Return the (x, y) coordinate for the center point of the cell that contains the specified text.  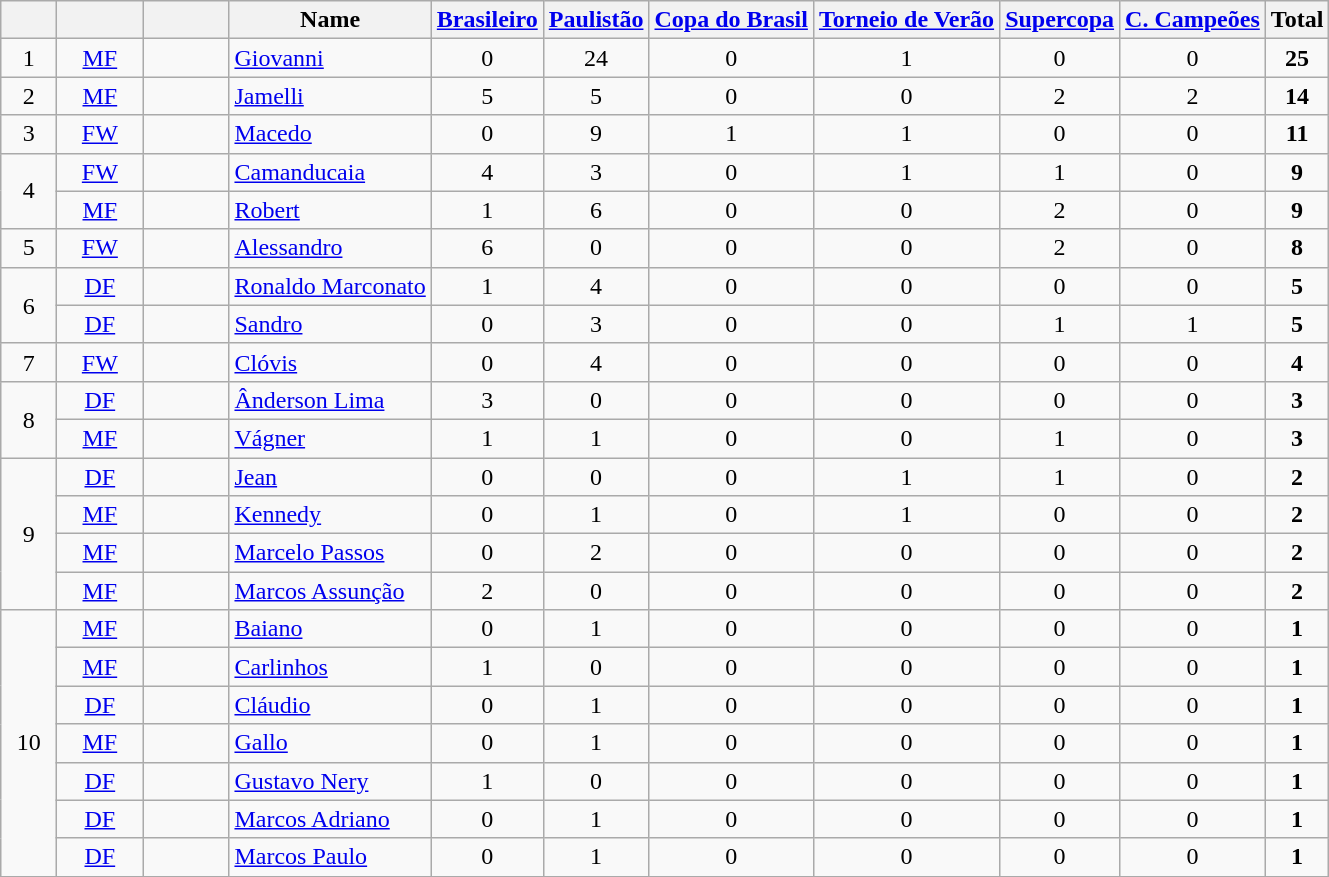
Vágner (330, 438)
11 (1297, 134)
Marcos Assunção (330, 591)
Ronaldo Marconato (330, 286)
Name (330, 20)
Jean (330, 477)
Total (1297, 20)
24 (596, 58)
Torneio de Verão (906, 20)
14 (1297, 96)
Robert (330, 210)
Gallo (330, 743)
Carlinhos (330, 667)
Marcelo Passos (330, 553)
25 (1297, 58)
Ânderson Lima (330, 400)
Giovanni (330, 58)
Jamelli (330, 96)
Copa do Brasil (731, 20)
Cláudio (330, 705)
Clóvis (330, 362)
Sandro (330, 324)
Gustavo Nery (330, 781)
7 (29, 362)
Macedo (330, 134)
C. Campeões (1193, 20)
Supercopa (1060, 20)
Baiano (330, 629)
Alessandro (330, 248)
Paulistão (596, 20)
Marcos Paulo (330, 857)
Kennedy (330, 515)
10 (29, 743)
Marcos Adriano (330, 819)
Brasileiro (487, 20)
Camanducaia (330, 172)
